Provide the (X, Y) coordinate of the cell's center where the given text is located.  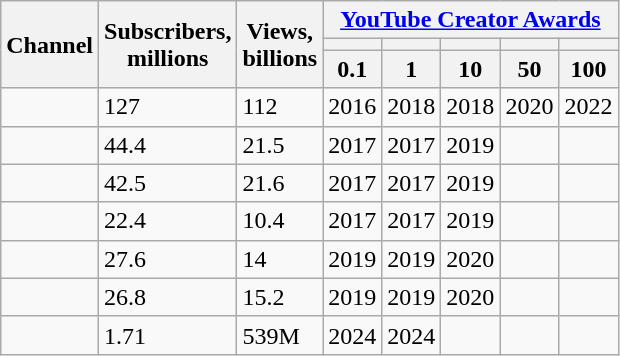
42.5 (168, 183)
22.4 (168, 221)
10 (470, 69)
1.71 (168, 335)
2016 (352, 107)
1 (412, 69)
112 (280, 107)
15.2 (280, 297)
YouTube Creator Awards (470, 20)
27.6 (168, 259)
21.6 (280, 183)
100 (588, 69)
50 (530, 69)
0.1 (352, 69)
Channel (50, 44)
2022 (588, 107)
21.5 (280, 145)
Views,billions (280, 44)
44.4 (168, 145)
26.8 (168, 297)
127 (168, 107)
14 (280, 259)
Subscribers,millions (168, 44)
10.4 (280, 221)
539M (280, 335)
